Extract the [X, Y] coordinate from the center of the cell holding the provided text.  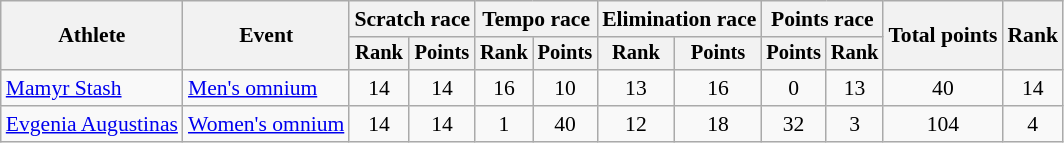
1 [504, 124]
Scratch race [412, 19]
12 [636, 124]
Event [266, 36]
Tempo race [536, 19]
3 [855, 124]
Elimination race [679, 19]
18 [718, 124]
Athlete [92, 36]
Evgenia Augustinas [92, 124]
4 [1032, 124]
Total points [942, 36]
Men's omnium [266, 88]
10 [565, 88]
Points race [822, 19]
Mamyr Stash [92, 88]
32 [793, 124]
104 [942, 124]
0 [793, 88]
Women's omnium [266, 124]
